From the cell containing the given text, extract its center point as [X, Y] coordinate. 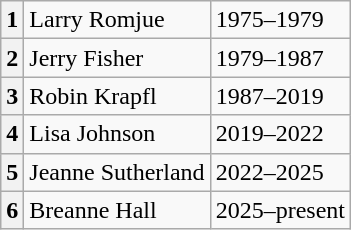
Lisa Johnson [117, 134]
Robin Krapfl [117, 96]
Larry Romjue [117, 20]
4 [12, 134]
2019–2022 [280, 134]
Breanne Hall [117, 210]
2025–present [280, 210]
1979–1987 [280, 58]
1 [12, 20]
3 [12, 96]
1975–1979 [280, 20]
Jeanne Sutherland [117, 172]
Jerry Fisher [117, 58]
5 [12, 172]
2022–2025 [280, 172]
2 [12, 58]
1987–2019 [280, 96]
6 [12, 210]
